Capture the cell that displays the provided text and extract its [x, y] central coordinate. 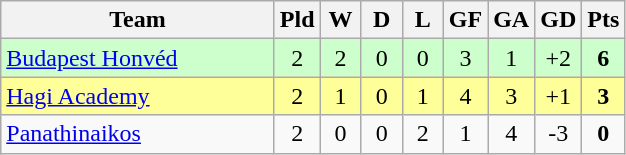
6 [604, 58]
GA [512, 20]
-3 [558, 134]
L [422, 20]
Pld [297, 20]
Hagi Academy [138, 96]
GD [558, 20]
Panathinaikos [138, 134]
Budapest Honvéd [138, 58]
W [340, 20]
Team [138, 20]
+1 [558, 96]
Pts [604, 20]
+2 [558, 58]
GF [465, 20]
D [382, 20]
